Identify which cell holds the provided text, then report its [x, y] central coordinate. 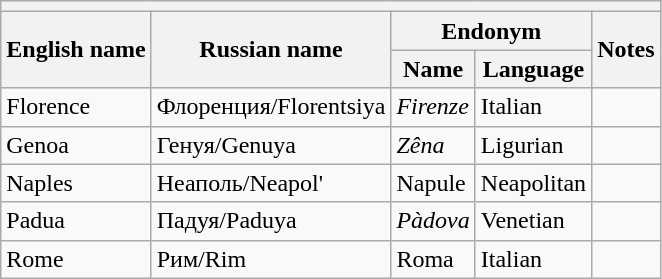
Napule [433, 183]
Language [533, 69]
Roma [433, 259]
Genoa [76, 145]
Neapolitan [533, 183]
Zêna [433, 145]
Падуя/Paduya [271, 221]
Florence [76, 107]
Генуя/Genuya [271, 145]
Флоренция/Florentsiya [271, 107]
English name [76, 50]
Рим/Rim [271, 259]
Endonym [492, 31]
Rome [76, 259]
Notes [626, 50]
Name [433, 69]
Russian name [271, 50]
Venetian [533, 221]
Pàdova [433, 221]
Ligurian [533, 145]
Padua [76, 221]
Неаполь/Neapol' [271, 183]
Naples [76, 183]
Firenze [433, 107]
